Extract the [x, y] coordinate from the center of the cell holding the provided text.  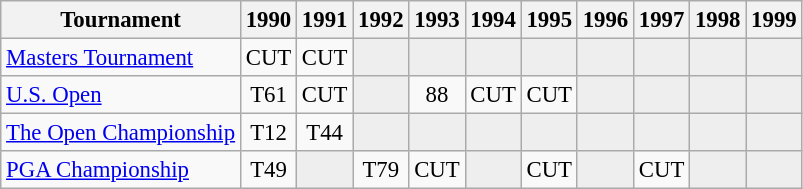
T44 [325, 133]
Masters Tournament [121, 58]
1992 [381, 20]
1996 [605, 20]
1998 [718, 20]
PGA Championship [121, 170]
U.S. Open [121, 95]
T79 [381, 170]
Tournament [121, 20]
T61 [268, 95]
1997 [661, 20]
1994 [493, 20]
88 [437, 95]
1999 [774, 20]
1993 [437, 20]
1990 [268, 20]
T12 [268, 133]
1991 [325, 20]
T49 [268, 170]
1995 [549, 20]
The Open Championship [121, 133]
